Output the [x, y] coordinate of the center of the cell containing the given text.  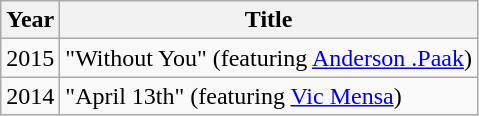
2015 [30, 58]
"Without You" (featuring Anderson .Paak) [269, 58]
"April 13th" (featuring Vic Mensa) [269, 96]
2014 [30, 96]
Year [30, 20]
Title [269, 20]
